Find where the given text appears and provide that cell's center as (X, Y) coordinate. 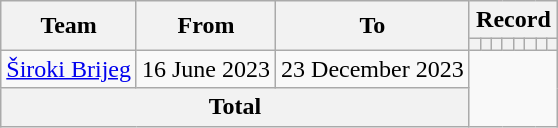
From (206, 26)
Record (513, 20)
Team (69, 26)
23 December 2023 (373, 69)
Široki Brijeg (69, 69)
Total (235, 107)
16 June 2023 (206, 69)
To (373, 26)
